Provide the [x, y] coordinate of the cell's center where the given text is located.  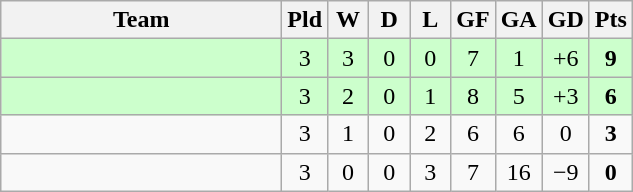
GA [518, 20]
−9 [566, 172]
L [430, 20]
Team [142, 20]
D [390, 20]
16 [518, 172]
W [348, 20]
GF [473, 20]
5 [518, 96]
+3 [566, 96]
9 [610, 58]
8 [473, 96]
GD [566, 20]
Pld [305, 20]
Pts [610, 20]
+6 [566, 58]
